Detect which cell encompasses the target text, then output its [X, Y] center coordinate. 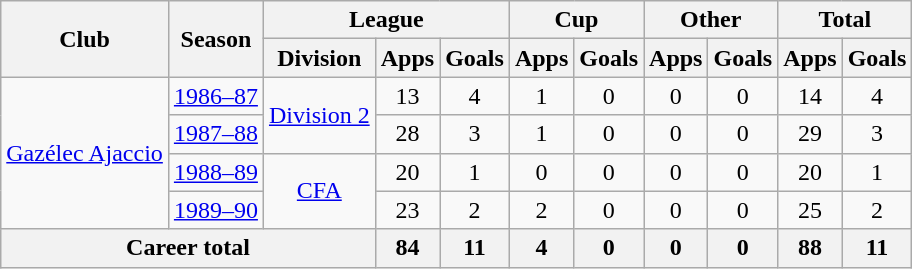
88 [810, 248]
29 [810, 134]
1988–89 [216, 172]
Division 2 [319, 115]
Cup [576, 20]
League [386, 20]
Total [845, 20]
25 [810, 210]
84 [407, 248]
Division [319, 58]
14 [810, 96]
1986–87 [216, 96]
13 [407, 96]
Gazélec Ajaccio [85, 153]
CFA [319, 191]
Career total [188, 248]
23 [407, 210]
Club [85, 39]
28 [407, 134]
1987–88 [216, 134]
1989–90 [216, 210]
Other [711, 20]
Season [216, 39]
